Locate the cell with the specified text and output its [X, Y] center coordinate. 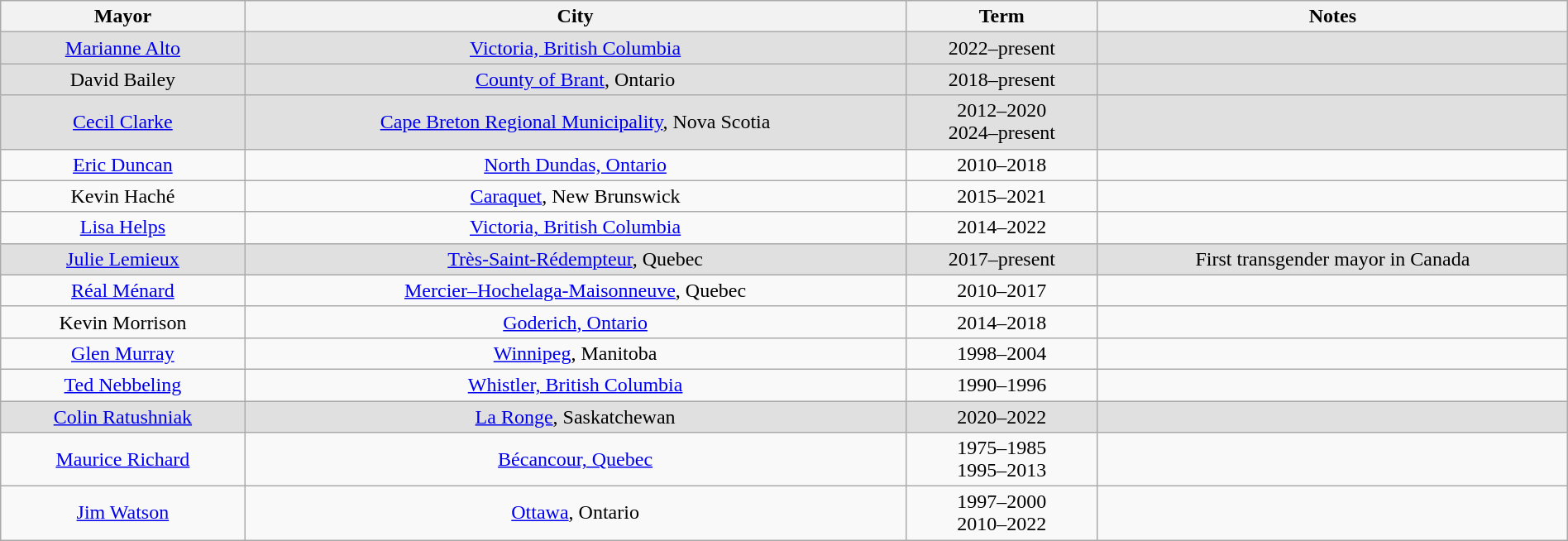
Marianne Alto [122, 48]
1998–2004 [1002, 353]
Winnipeg, Manitoba [576, 353]
First transgender mayor in Canada [1332, 259]
David Bailey [122, 79]
Caraquet, New Brunswick [576, 196]
2010–2017 [1002, 290]
1990–1996 [1002, 385]
Julie Lemieux [122, 259]
2022–present [1002, 48]
City [576, 17]
Cape Breton Regional Municipality, Nova Scotia [576, 122]
Ted Nebbeling [122, 385]
Notes [1332, 17]
Jim Watson [122, 513]
2010–2018 [1002, 165]
La Ronge, Saskatchewan [576, 416]
Kevin Haché [122, 196]
Kevin Morrison [122, 322]
2018–present [1002, 79]
Ottawa, Ontario [576, 513]
Très-Saint-Rédempteur, Quebec [576, 259]
Whistler, British Columbia [576, 385]
Colin Ratushniak [122, 416]
Goderich, Ontario [576, 322]
County of Brant, Ontario [576, 79]
Cecil Clarke [122, 122]
2015–2021 [1002, 196]
North Dundas, Ontario [576, 165]
Réal Ménard [122, 290]
Mercier–Hochelaga-Maisonneuve, Quebec [576, 290]
2014–2022 [1002, 227]
Lisa Helps [122, 227]
Maurice Richard [122, 460]
Eric Duncan [122, 165]
1997–20002010–2022 [1002, 513]
Term [1002, 17]
Mayor [122, 17]
2014–2018 [1002, 322]
Bécancour, Quebec [576, 460]
2017–present [1002, 259]
1975–19851995–2013 [1002, 460]
2020–2022 [1002, 416]
2012–20202024–present [1002, 122]
Glen Murray [122, 353]
